Determine the [x, y] coordinate at the center of the cell enclosing the given text.  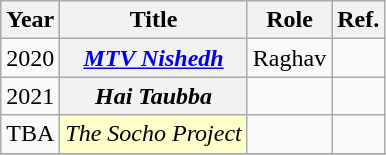
2021 [30, 96]
Raghav [289, 58]
Role [289, 20]
Title [154, 20]
TBA [30, 134]
Ref. [358, 20]
Year [30, 20]
MTV Nishedh [154, 58]
The Socho Project [154, 134]
2020 [30, 58]
Hai Taubba [154, 96]
